Scan for the cell matching the given text and deliver its [X, Y] coordinate at center. 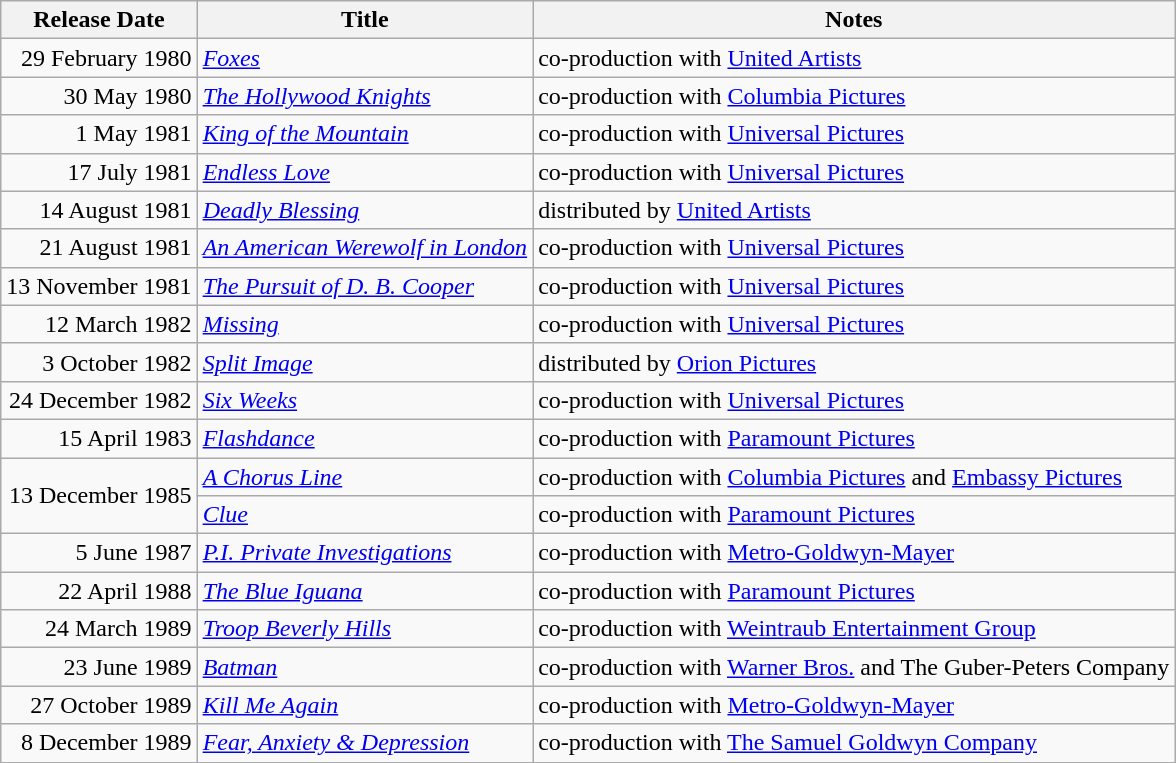
co-production with Warner Bros. and The Guber-Peters Company [854, 667]
8 December 1989 [99, 743]
distributed by Orion Pictures [854, 362]
Kill Me Again [365, 705]
Troop Beverly Hills [365, 629]
Fear, Anxiety & Depression [365, 743]
29 February 1980 [99, 58]
Batman [365, 667]
co-production with The Samuel Goldwyn Company [854, 743]
17 July 1981 [99, 172]
King of the Mountain [365, 134]
Flashdance [365, 438]
30 May 1980 [99, 96]
24 December 1982 [99, 400]
13 November 1981 [99, 286]
Deadly Blessing [365, 210]
1 May 1981 [99, 134]
Missing [365, 324]
The Hollywood Knights [365, 96]
13 December 1985 [99, 496]
5 June 1987 [99, 553]
3 October 1982 [99, 362]
P.I. Private Investigations [365, 553]
An American Werewolf in London [365, 248]
Six Weeks [365, 400]
The Blue Iguana [365, 591]
14 August 1981 [99, 210]
15 April 1983 [99, 438]
Split Image [365, 362]
27 October 1989 [99, 705]
21 August 1981 [99, 248]
Foxes [365, 58]
co-production with Columbia Pictures [854, 96]
A Chorus Line [365, 477]
co-production with United Artists [854, 58]
The Pursuit of D. B. Cooper [365, 286]
Endless Love [365, 172]
12 March 1982 [99, 324]
24 March 1989 [99, 629]
distributed by United Artists [854, 210]
co-production with Columbia Pictures and Embassy Pictures [854, 477]
Clue [365, 515]
co-production with Weintraub Entertainment Group [854, 629]
22 April 1988 [99, 591]
23 June 1989 [99, 667]
Notes [854, 20]
Release Date [99, 20]
Title [365, 20]
